Extract the [X, Y] coordinate from the center of the cell holding the provided text.  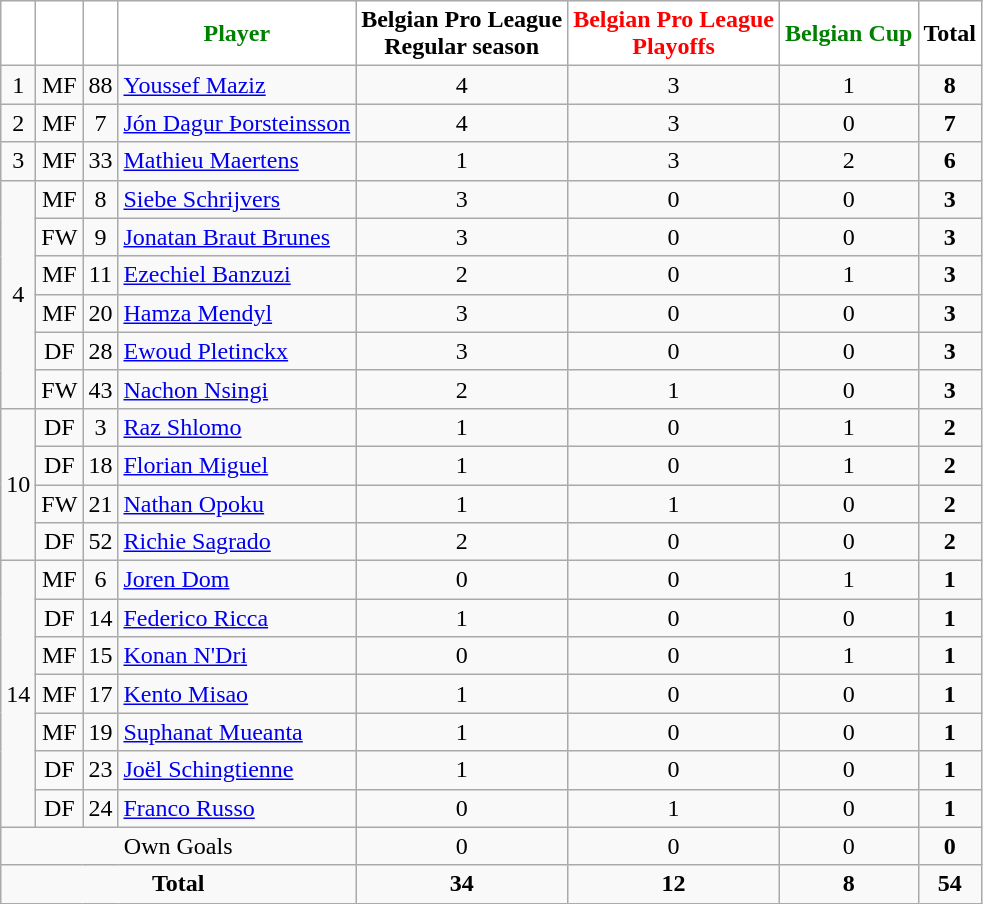
28 [100, 351]
11 [100, 275]
Kento Misao [237, 694]
Florian Miguel [237, 465]
52 [100, 542]
Nathan Opoku [237, 503]
23 [100, 770]
12 [674, 884]
54 [950, 884]
Belgian Cup [849, 34]
Joren Dom [237, 580]
Siebe Schrijvers [237, 199]
Nachon Nsingi [237, 389]
18 [100, 465]
9 [100, 237]
Joël Schingtienne [237, 770]
21 [100, 503]
43 [100, 389]
17 [100, 694]
Suphanat Mueanta [237, 732]
Player [237, 34]
Youssef Maziz [237, 85]
Konan N'Dri [237, 656]
34 [462, 884]
Ewoud Pletinckx [237, 351]
Franco Russo [237, 808]
Belgian Pro LeagueRegular season [462, 34]
Mathieu Maertens [237, 161]
Hamza Mendyl [237, 313]
19 [100, 732]
15 [100, 656]
Ezechiel Banzuzi [237, 275]
88 [100, 85]
Jón Dagur Þorsteinsson [237, 123]
20 [100, 313]
Belgian Pro LeaguePlayoffs [674, 34]
Federico Ricca [237, 618]
Jonatan Braut Brunes [237, 237]
33 [100, 161]
10 [18, 484]
Own Goals [178, 846]
24 [100, 808]
Raz Shlomo [237, 427]
Richie Sagrado [237, 542]
